Scan for the cell matching the given text and deliver its [x, y] coordinate at center. 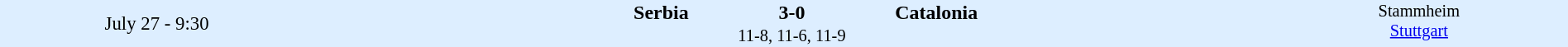
July 27 - 9:30 [157, 23]
StammheimStuttgart [1419, 23]
3-0 [791, 12]
Serbia [501, 12]
11-8, 11-6, 11-9 [792, 36]
Catalonia [1082, 12]
